Locate the cell with the specified text and output its [x, y] center coordinate. 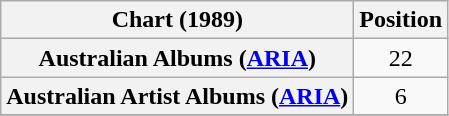
Position [401, 20]
Australian Artist Albums (ARIA) [178, 96]
Chart (1989) [178, 20]
6 [401, 96]
22 [401, 58]
Australian Albums (ARIA) [178, 58]
